Determine the [x, y] coordinate at the center of the cell enclosing the given text.  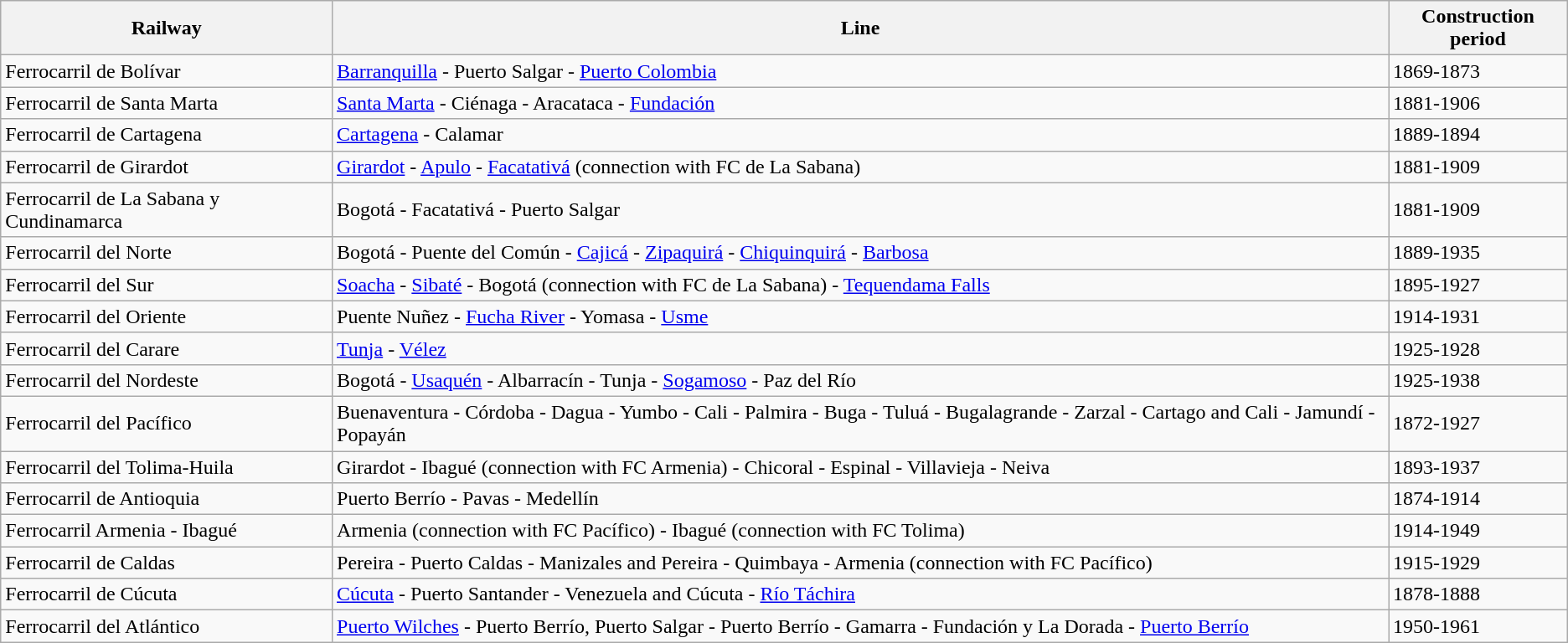
Tunja - Vélez [861, 348]
1889-1894 [1478, 135]
1874-1914 [1478, 499]
1889-1935 [1478, 253]
Railway [167, 28]
Ferrocarril de La Sabana y Cundinamarca [167, 209]
Puerto Berrío - Pavas - Medellín [861, 499]
Soacha - Sibaté - Bogotá (connection with FC de La Sabana) - Tequendama Falls [861, 285]
Pereira - Puerto Caldas - Manizales and Pereira - Quimbaya - Armenia (connection with FC Pacífico) [861, 563]
Ferrocarril de Santa Marta [167, 103]
Ferrocarril del Carare [167, 348]
Ferrocarril del Nordeste [167, 380]
Cartagena - Calamar [861, 135]
1878-1888 [1478, 594]
Line [861, 28]
Ferrocarril de Cartagena [167, 135]
Armenia (connection with FC Pacífico) - Ibagué (connection with FC Tolima) [861, 531]
Ferrocarril del Norte [167, 253]
1872-1927 [1478, 424]
Girardot - Apulo - Facatativá (connection with FC de La Sabana) [861, 167]
Ferrocarril de Caldas [167, 563]
Santa Marta - Ciénaga - Aracataca - Fundación [861, 103]
Ferrocarril del Sur [167, 285]
Cúcuta - Puerto Santander - Venezuela and Cúcuta - Río Táchira [861, 594]
Ferrocarril de Antioquia [167, 499]
Buenaventura - Córdoba - Dagua - Yumbo - Cali - Palmira - Buga - Tuluá - Bugalagrande - Zarzal - Cartago and Cali - Jamundí - Popayán [861, 424]
Bogotá - Puente del Común - Cajicá - Zipaquirá - Chiquinquirá - Barbosa [861, 253]
Ferrocarril de Bolívar [167, 71]
Barranquilla - Puerto Salgar - Puerto Colombia [861, 71]
1915-1929 [1478, 563]
1914-1931 [1478, 316]
Ferrocarril del Atlántico [167, 626]
Ferrocarril del Tolima-Huila [167, 466]
Bogotá - Usaquén - Albarracín - Tunja - Sogamoso - Paz del Río [861, 380]
Girardot - Ibagué (connection with FC Armenia) - Chicoral - Espinal - Villavieja - Neiva [861, 466]
1925-1928 [1478, 348]
1893-1937 [1478, 466]
Ferrocarril del Oriente [167, 316]
Puerto Wilches - Puerto Berrío, Puerto Salgar - Puerto Berrío - Gamarra - Fundación y La Dorada - Puerto Berrío [861, 626]
1925-1938 [1478, 380]
Puente Nuñez - Fucha River - Yomasa - Usme [861, 316]
Ferrocarril del Pacífico [167, 424]
1881-1906 [1478, 103]
Bogotá - Facatativá - Puerto Salgar [861, 209]
1895-1927 [1478, 285]
Ferrocarril de Cúcuta [167, 594]
Ferrocarril Armenia - Ibagué [167, 531]
1869-1873 [1478, 71]
Construction period [1478, 28]
1950-1961 [1478, 626]
Ferrocarril de Girardot [167, 167]
1914-1949 [1478, 531]
